Scan for the cell matching the given text and deliver its [x, y] coordinate at center. 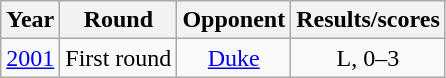
Opponent [234, 20]
L, 0–3 [368, 58]
2001 [30, 58]
Round [118, 20]
First round [118, 58]
Year [30, 20]
Duke [234, 58]
Results/scores [368, 20]
